Locate the cell with the specified text and output its [x, y] center coordinate. 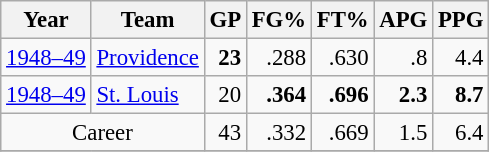
APG [404, 20]
.288 [278, 58]
.332 [278, 133]
PPG [461, 20]
GP [225, 20]
.630 [342, 58]
Team [148, 20]
St. Louis [148, 95]
.696 [342, 95]
2.3 [404, 95]
23 [225, 58]
1.5 [404, 133]
6.4 [461, 133]
Year [46, 20]
8.7 [461, 95]
Career [102, 133]
.8 [404, 58]
43 [225, 133]
20 [225, 95]
FG% [278, 20]
.669 [342, 133]
.364 [278, 95]
Providence [148, 58]
FT% [342, 20]
4.4 [461, 58]
